Return [x, y] of the center of cell containing provided text 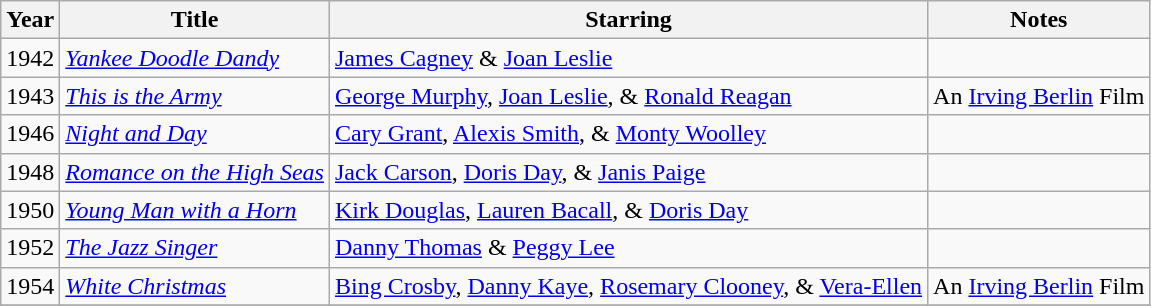
Yankee Doodle Dandy [195, 58]
Jack Carson, Doris Day, & Janis Paige [628, 172]
1943 [30, 96]
1950 [30, 210]
1942 [30, 58]
Bing Crosby, Danny Kaye, Rosemary Clooney, & Vera-Ellen [628, 286]
Romance on the High Seas [195, 172]
The Jazz Singer [195, 248]
1948 [30, 172]
Kirk Douglas, Lauren Bacall, & Doris Day [628, 210]
1954 [30, 286]
Danny Thomas & Peggy Lee [628, 248]
Young Man with a Horn [195, 210]
Starring [628, 20]
George Murphy, Joan Leslie, & Ronald Reagan [628, 96]
James Cagney & Joan Leslie [628, 58]
Night and Day [195, 134]
White Christmas [195, 286]
1946 [30, 134]
1952 [30, 248]
Notes [1039, 20]
Cary Grant, Alexis Smith, & Monty Woolley [628, 134]
Year [30, 20]
Title [195, 20]
This is the Army [195, 96]
